Output the [X, Y] coordinate of the center of the cell containing the given text.  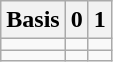
0 [76, 20]
Basis [33, 20]
1 [100, 20]
